Output the [x, y] coordinate of the center of the cell containing the given text.  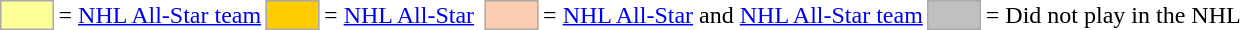
= NHL All-Star and NHL All-Star team [734, 15]
= NHL All-Star team [160, 15]
= NHL All-Star [400, 15]
